Scan for the cell matching the given text and deliver its [X, Y] coordinate at center. 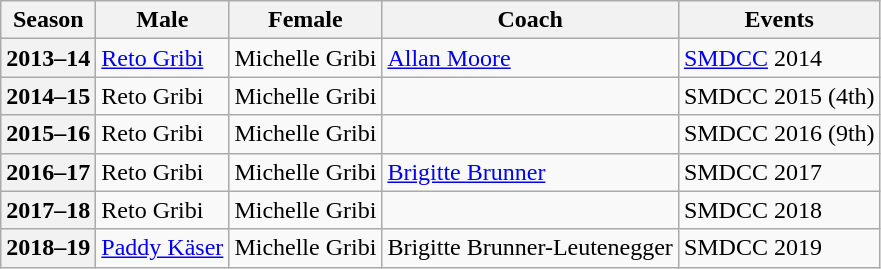
Brigitte Brunner-Leutenegger [530, 248]
Paddy Käser [162, 248]
2018–19 [48, 248]
Season [48, 20]
SMDCC 2019 [779, 248]
Events [779, 20]
SMDCC 2017 [779, 172]
Male [162, 20]
2017–18 [48, 210]
SMDCC 2015 (4th) [779, 96]
2016–17 [48, 172]
Coach [530, 20]
2013–14 [48, 58]
SMDCC 2016 (9th) [779, 134]
Brigitte Brunner [530, 172]
Female [306, 20]
SMDCC 2018 [779, 210]
2015–16 [48, 134]
2014–15 [48, 96]
SMDCC 2014 [779, 58]
Allan Moore [530, 58]
